Capture the cell that displays the provided text and extract its [X, Y] central coordinate. 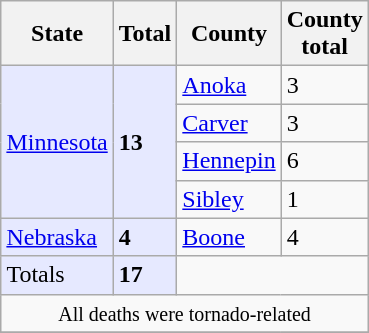
County [229, 34]
17 [145, 275]
Carver [229, 123]
All deaths were tornado-related [184, 313]
Nebraska [57, 237]
13 [145, 142]
Totals [57, 275]
Boone [229, 237]
Minnesota [57, 142]
State [57, 34]
6 [324, 161]
Total [145, 34]
Hennepin [229, 161]
Sibley [229, 199]
1 [324, 199]
Anoka [229, 85]
Countytotal [324, 34]
